Return the (X, Y) coordinate for the center point of the cell that contains the specified text.  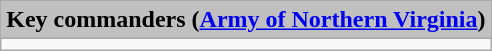
Key commanders (Army of Northern Virginia) (246, 20)
